Provide the [x, y] coordinate of the cell's center where the given text is located.  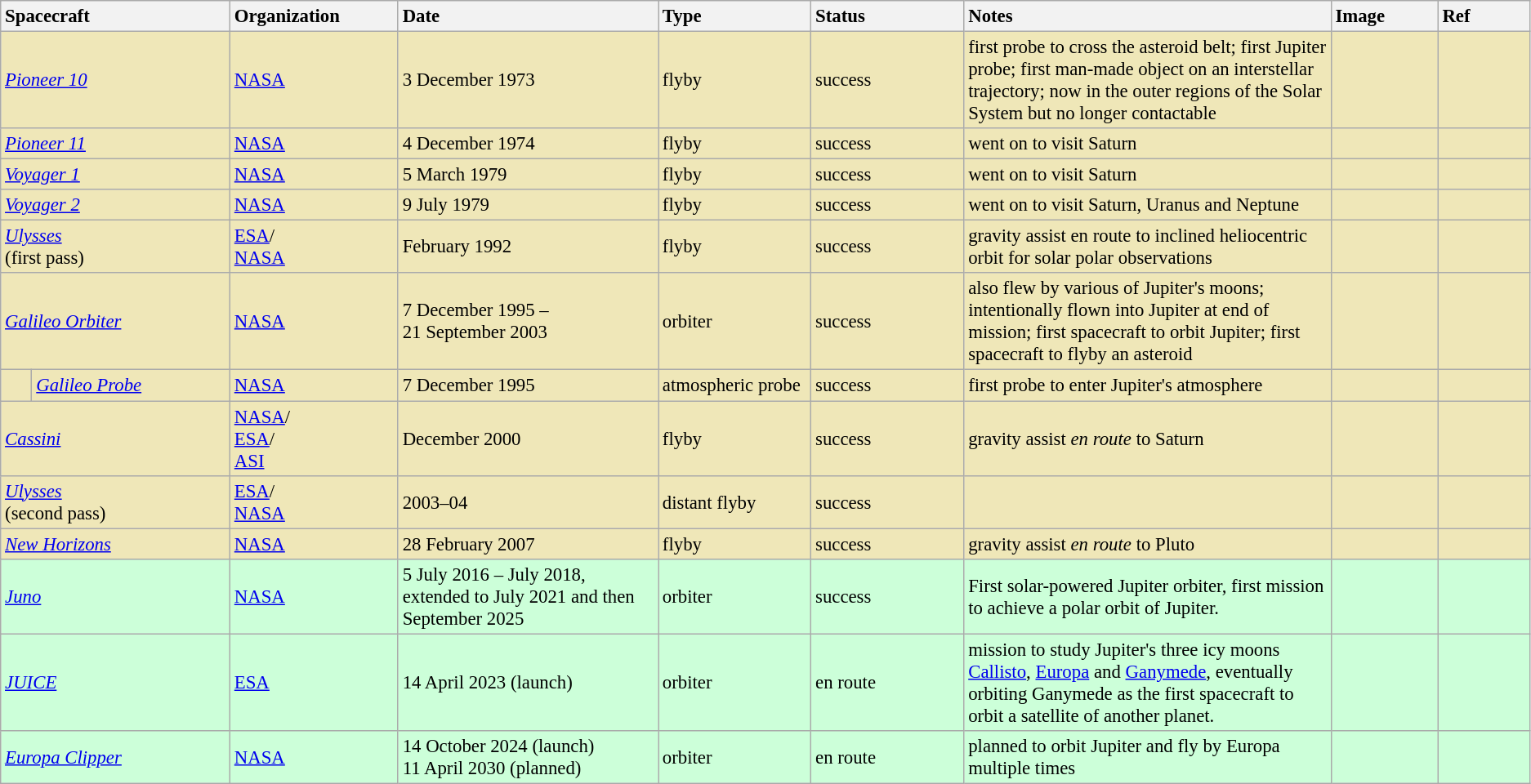
went on to visit Saturn, Uranus and Neptune [1147, 205]
Ulysses(first pass) [116, 247]
Voyager 2 [116, 205]
Cassini [116, 439]
First solar-powered Jupiter orbiter, first mission to achieve a polar orbit of Jupiter. [1147, 596]
ESA [314, 683]
14 October 2024 (launch)11 April 2030 (planned) [528, 758]
7 December 1995 [528, 385]
Notes [1147, 16]
distant flyby [735, 501]
December 2000 [528, 439]
Pioneer 11 [116, 144]
New Horizons [116, 544]
9 July 1979 [528, 205]
gravity assist en route to Saturn [1147, 439]
Voyager 1 [116, 175]
Europa Clipper [116, 758]
atmospheric probe [735, 385]
JUICE [116, 683]
gravity assist en route to Pluto [1147, 544]
Pioneer 10 [116, 80]
2003–04 [528, 501]
NASA/ ESA/ ASI [314, 439]
Spacecraft [116, 16]
3 December 1973 [528, 80]
February 1992 [528, 247]
first probe to enter Jupiter's atmosphere [1147, 385]
5 July 2016 – July 2018, extended to July 2021 and then September 2025 [528, 596]
Ref [1484, 16]
gravity assist en route to inclined heliocentric orbit for solar polar observations [1147, 247]
4 December 1974 [528, 144]
Image [1384, 16]
28 February 2007 [528, 544]
Galileo Orbiter [116, 322]
Ulysses(second pass) [116, 501]
planned to orbit Jupiter and fly by Europa multiple times [1147, 758]
Juno [116, 596]
Date [528, 16]
14 April 2023 (launch) [528, 683]
Organization [314, 16]
7 December 1995 –21 September 2003 [528, 322]
Galileo Probe [131, 385]
Status [887, 16]
5 March 1979 [528, 175]
Type [735, 16]
